Identify which cell holds the provided text, then report its [x, y] central coordinate. 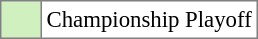
Championship Playoff [149, 20]
